Scan for the cell matching the given text and deliver its [X, Y] coordinate at center. 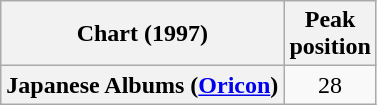
Japanese Albums (Oricon) [142, 85]
28 [330, 85]
Peak position [330, 34]
Chart (1997) [142, 34]
